From the cell containing the given text, extract its center point as [X, Y] coordinate. 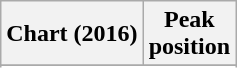
Chart (2016) [72, 34]
Peakposition [189, 34]
